Detect which cell encompasses the target text, then output its (x, y) center coordinate. 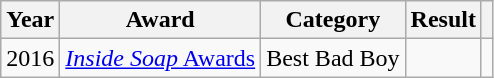
Best Bad Boy (333, 58)
Category (333, 20)
Award (160, 20)
Year (30, 20)
Result (443, 20)
2016 (30, 58)
Inside Soap Awards (160, 58)
